Determine the [X, Y] coordinate at the center of the cell enclosing the given text.  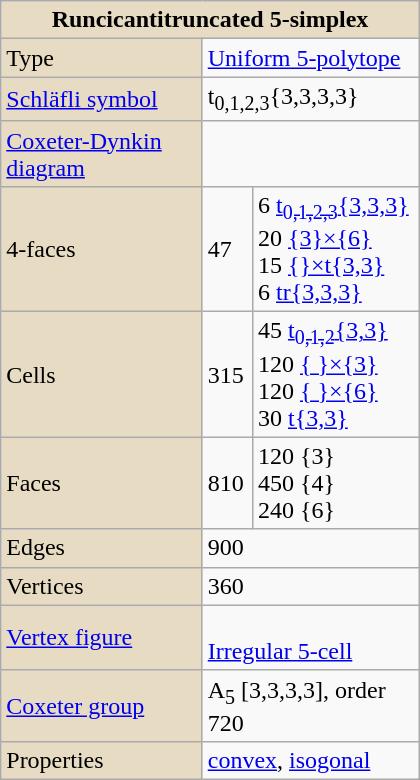
Properties [102, 761]
45 t0,1,2{3,3}120 { }×{3}120 { }×{6}30 t{3,3} [336, 374]
Faces [102, 483]
360 [310, 586]
A5 [3,3,3,3], order 720 [310, 706]
Coxeter-Dynkin diagram [102, 154]
900 [310, 548]
t0,1,2,3{3,3,3,3} [310, 99]
Irregular 5-cell [310, 638]
Edges [102, 548]
Cells [102, 374]
Coxeter group [102, 706]
47 [227, 248]
Schläfli symbol [102, 99]
120 {3}450 {4}240 {6} [336, 483]
Type [102, 58]
convex, isogonal [310, 761]
Vertex figure [102, 638]
810 [227, 483]
Runcicantitruncated 5-simplex [210, 20]
6 t0,1,2,3{3,3,3}20 {3}×{6}15 {}×t{3,3} 6 tr{3,3,3} [336, 248]
4-faces [102, 248]
315 [227, 374]
Vertices [102, 586]
Uniform 5-polytope [310, 58]
